Locate the cell with the specified text and output its [X, Y] center coordinate. 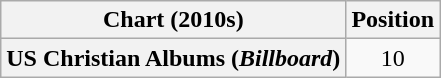
10 [393, 58]
US Christian Albums (Billboard) [174, 58]
Position [393, 20]
Chart (2010s) [174, 20]
